Return the (x, y) coordinate for the center point of the cell that contains the specified text.  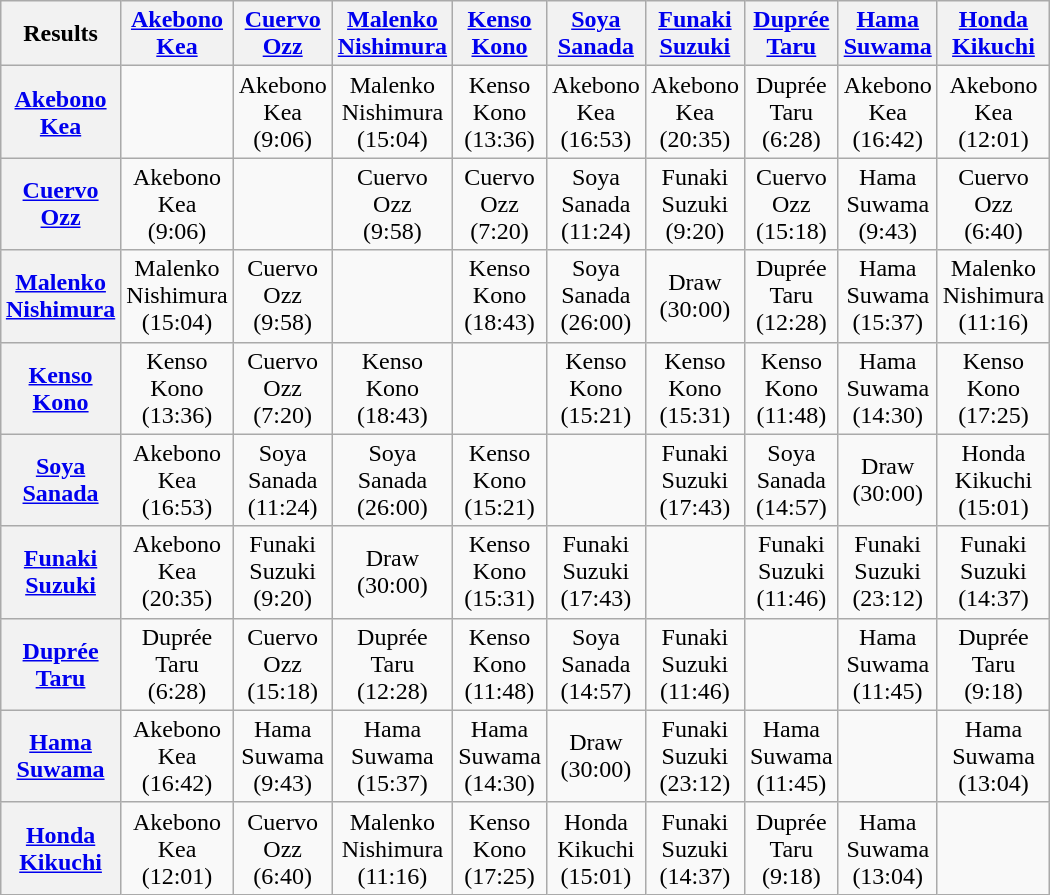
Results (60, 34)
